Find where the given text appears and provide that cell's center as (X, Y) coordinate. 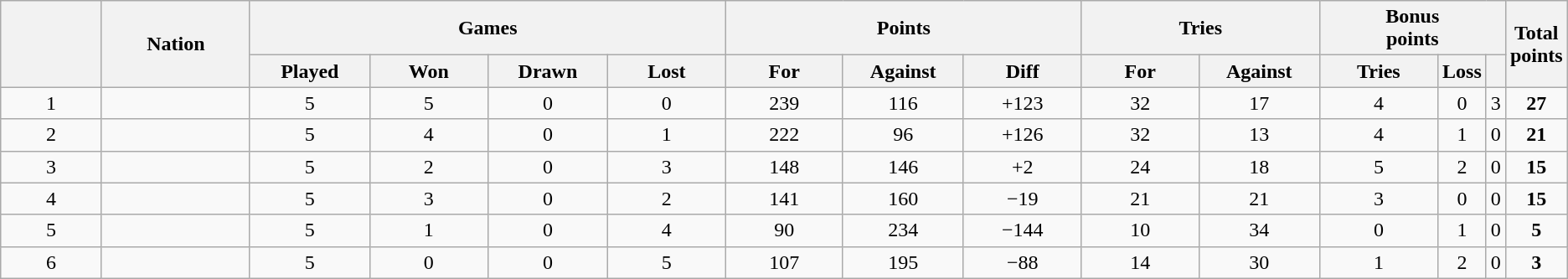
146 (903, 167)
Loss (1462, 71)
195 (903, 262)
−19 (1022, 199)
Nation (176, 44)
148 (784, 167)
13 (1259, 135)
Lost (667, 71)
6 (52, 262)
222 (784, 135)
+126 (1022, 135)
239 (784, 103)
+2 (1022, 167)
234 (903, 230)
30 (1259, 262)
90 (784, 230)
Diff (1022, 71)
Drawn (548, 71)
96 (903, 135)
10 (1140, 230)
18 (1259, 167)
24 (1140, 167)
107 (784, 262)
Games (487, 28)
141 (784, 199)
Played (310, 71)
27 (1536, 103)
−88 (1022, 262)
Won (429, 71)
14 (1140, 262)
17 (1259, 103)
+123 (1022, 103)
−144 (1022, 230)
34 (1259, 230)
116 (903, 103)
Totalpoints (1536, 44)
Points (903, 28)
160 (903, 199)
Bonuspoints (1412, 28)
